Provide the [x, y] coordinate of the cell's center where the given text is located.  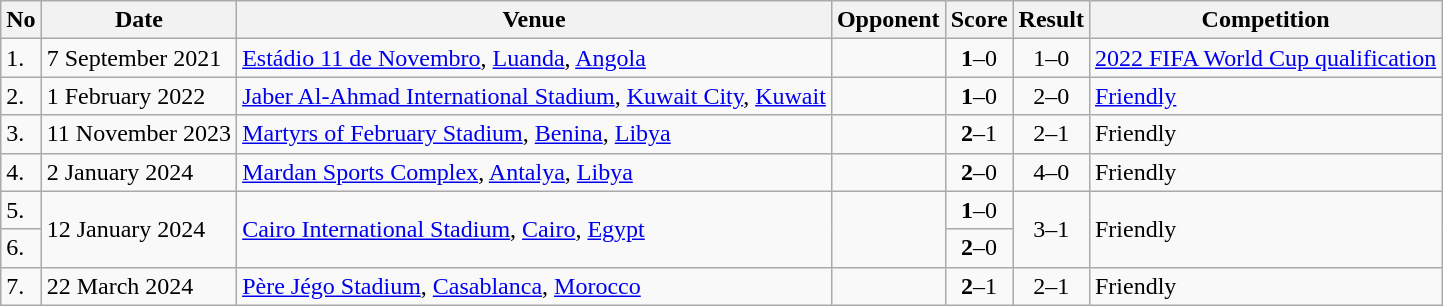
6. [21, 248]
2. [21, 96]
3–1 [1051, 229]
4. [21, 172]
5. [21, 210]
11 November 2023 [138, 134]
Opponent [888, 20]
Estádio 11 de Novembro, Luanda, Angola [534, 58]
Competition [1265, 20]
7 September 2021 [138, 58]
Date [138, 20]
7. [21, 286]
Score [979, 20]
Venue [534, 20]
Result [1051, 20]
1. [21, 58]
Jaber Al-Ahmad International Stadium, Kuwait City, Kuwait [534, 96]
22 March 2024 [138, 286]
No [21, 20]
Mardan Sports Complex, Antalya, Libya [534, 172]
2 January 2024 [138, 172]
2022 FIFA World Cup qualification [1265, 58]
4–0 [1051, 172]
Père Jégo Stadium, Casablanca, Morocco [534, 286]
3. [21, 134]
Martyrs of February Stadium, Benina, Libya [534, 134]
Cairo International Stadium, Cairo, Egypt [534, 229]
1 February 2022 [138, 96]
12 January 2024 [138, 229]
